From the cell containing the given text, extract its center point as [x, y] coordinate. 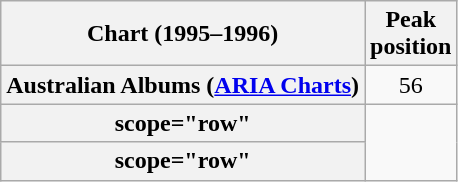
Peakposition [411, 34]
Australian Albums (ARIA Charts) [183, 85]
Chart (1995–1996) [183, 34]
56 [411, 85]
